Search for the cell housing the specified text and yield its [x, y] center coordinate. 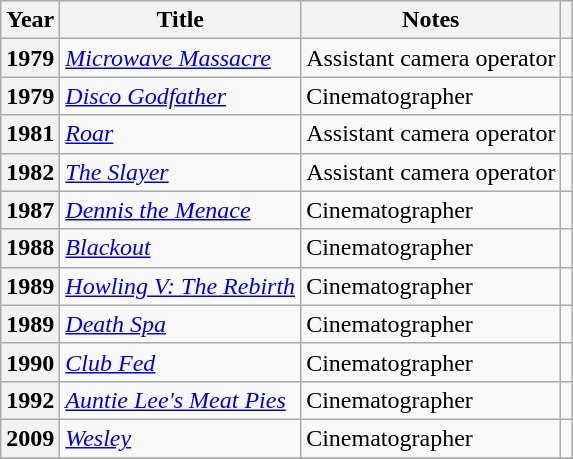
Microwave Massacre [180, 58]
1982 [30, 172]
Club Fed [180, 362]
1981 [30, 134]
Howling V: The Rebirth [180, 286]
Wesley [180, 438]
The Slayer [180, 172]
Death Spa [180, 324]
1990 [30, 362]
Notes [431, 20]
Roar [180, 134]
1992 [30, 400]
2009 [30, 438]
Year [30, 20]
Blackout [180, 248]
Auntie Lee's Meat Pies [180, 400]
Disco Godfather [180, 96]
Title [180, 20]
Dennis the Menace [180, 210]
1988 [30, 248]
1987 [30, 210]
